From the cell containing the given text, extract its center point as [X, Y] coordinate. 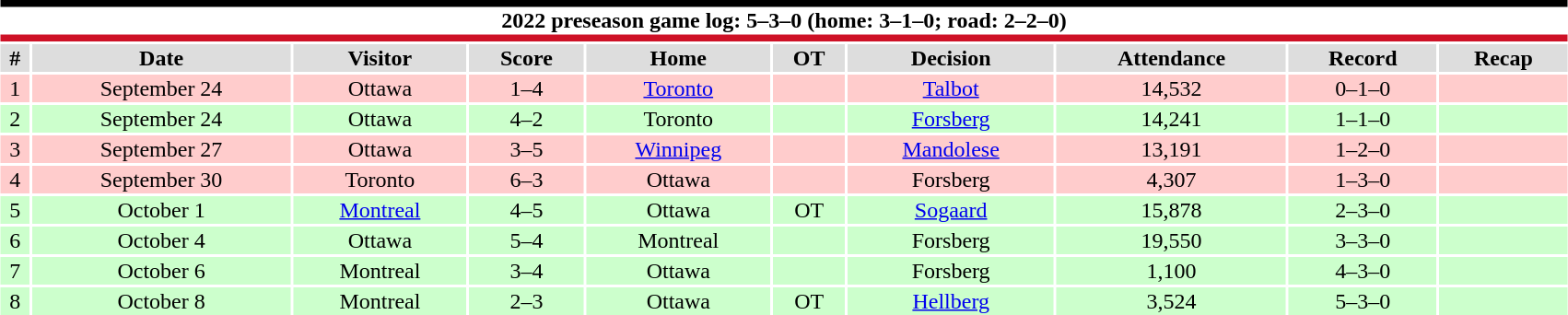
7 [15, 271]
October 6 [161, 271]
Winnipeg [678, 149]
1 [15, 88]
1–3–0 [1363, 180]
13,191 [1172, 149]
Decision [951, 58]
2 [15, 119]
# [15, 58]
14,241 [1172, 119]
Attendance [1172, 58]
6 [15, 240]
Home [678, 58]
4 [15, 180]
Visitor [380, 58]
6–3 [526, 180]
2022 preseason game log: 5–3–0 (home: 3–1–0; road: 2–2–0) [784, 20]
1–2–0 [1363, 149]
Talbot [951, 88]
4–5 [526, 210]
3–5 [526, 149]
5 [15, 210]
15,878 [1172, 210]
3–4 [526, 271]
3,524 [1172, 301]
4–3–0 [1363, 271]
2–3–0 [1363, 210]
Date [161, 58]
September 30 [161, 180]
Record [1363, 58]
3–3–0 [1363, 240]
Sogaard [951, 210]
September 27 [161, 149]
Mandolese [951, 149]
1–1–0 [1363, 119]
Hellberg [951, 301]
Recap [1504, 58]
1,100 [1172, 271]
October 4 [161, 240]
4–2 [526, 119]
1–4 [526, 88]
October 1 [161, 210]
19,550 [1172, 240]
0–1–0 [1363, 88]
14,532 [1172, 88]
October 8 [161, 301]
2–3 [526, 301]
8 [15, 301]
5–3–0 [1363, 301]
5–4 [526, 240]
3 [15, 149]
4,307 [1172, 180]
Score [526, 58]
